Search for the cell housing the specified text and yield its [X, Y] center coordinate. 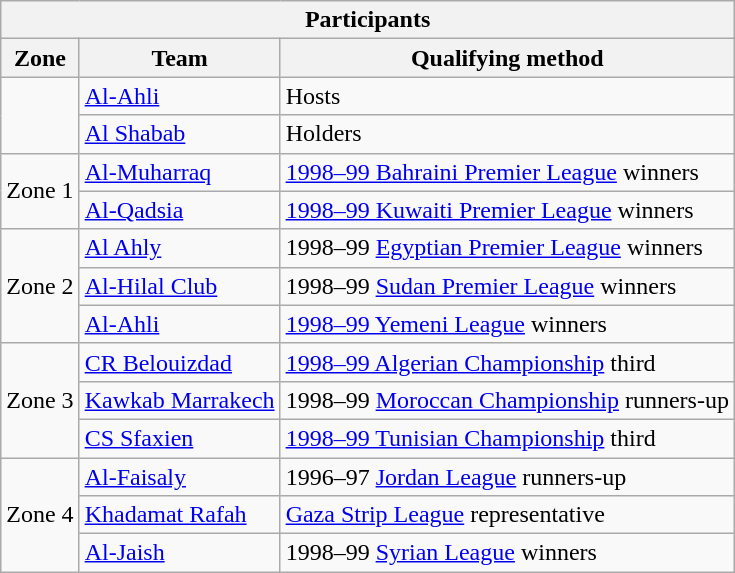
Zone 3 [40, 400]
Al Shabab [180, 134]
Al-Muharraq [180, 172]
1998–99 Bahraini Premier League winners [507, 172]
1998–99 Syrian League winners [507, 553]
Gaza Strip League representative [507, 515]
Zone [40, 58]
Zone 4 [40, 515]
Al-Jaish [180, 553]
Al-Faisaly [180, 477]
1998–99 Algerian Championship third [507, 362]
Al Ahly [180, 248]
Al-Hilal Club [180, 286]
Team [180, 58]
Qualifying method [507, 58]
Participants [368, 20]
1998–99 Kuwaiti Premier League winners [507, 210]
CS Sfaxien [180, 438]
Zone 2 [40, 286]
Al-Qadsia [180, 210]
Khadamat Rafah [180, 515]
Holders [507, 134]
1998–99 Yemeni League winners [507, 324]
1998–99 Tunisian Championship third [507, 438]
Kawkab Marrakech [180, 400]
1996–97 Jordan League runners-up [507, 477]
Hosts [507, 96]
CR Belouizdad [180, 362]
1998–99 Sudan Premier League winners [507, 286]
Zone 1 [40, 191]
1998–99 Moroccan Championship runners-up [507, 400]
1998–99 Egyptian Premier League winners [507, 248]
